Extract the (X, Y) coordinate from the center of the cell holding the provided text.  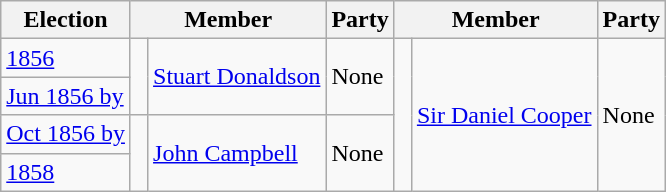
1856 (66, 58)
John Campbell (237, 153)
Stuart Donaldson (237, 77)
1858 (66, 172)
Oct 1856 by (66, 134)
Election (66, 20)
Sir Daniel Cooper (504, 115)
Jun 1856 by (66, 96)
